From the cell containing the given text, extract its center point as (x, y) coordinate. 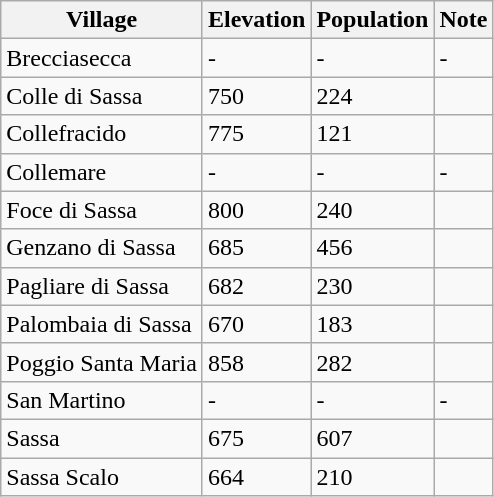
210 (372, 477)
121 (372, 134)
607 (372, 438)
224 (372, 96)
Pagliare di Sassa (102, 286)
775 (256, 134)
Population (372, 20)
750 (256, 96)
Brecciasecca (102, 58)
240 (372, 210)
230 (372, 286)
675 (256, 438)
Village (102, 20)
Sassa (102, 438)
664 (256, 477)
Collefracido (102, 134)
Foce di Sassa (102, 210)
Colle di Sassa (102, 96)
282 (372, 362)
Poggio Santa Maria (102, 362)
456 (372, 248)
Note (464, 20)
670 (256, 324)
800 (256, 210)
682 (256, 286)
Elevation (256, 20)
858 (256, 362)
San Martino (102, 400)
183 (372, 324)
Sassa Scalo (102, 477)
Palombaia di Sassa (102, 324)
Collemare (102, 172)
685 (256, 248)
Genzano di Sassa (102, 248)
